Identify which cell holds the provided text, then report its (X, Y) central coordinate. 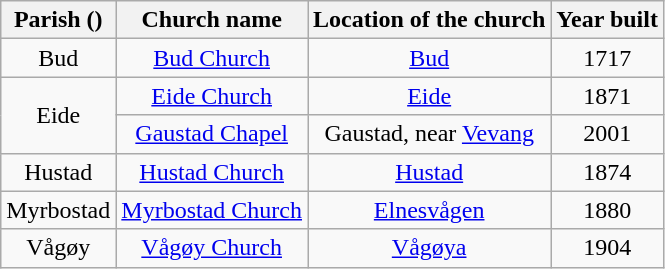
Hustad Church (212, 172)
Gaustad Chapel (212, 134)
Gaustad, near Vevang (430, 134)
1871 (608, 96)
1904 (608, 248)
Vågøya (430, 248)
Year built (608, 20)
Myrbostad Church (212, 210)
1717 (608, 58)
Bud Church (212, 58)
Elnesvågen (430, 210)
Vågøy (58, 248)
Vågøy Church (212, 248)
Eide Church (212, 96)
1874 (608, 172)
2001 (608, 134)
Parish () (58, 20)
Myrbostad (58, 210)
1880 (608, 210)
Location of the church (430, 20)
Church name (212, 20)
